Pinpoint the cell where the given text exists, returning its (X, Y) midpoint coordinate. 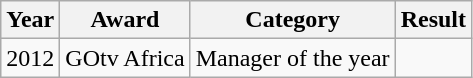
Year (30, 20)
2012 (30, 58)
GOtv Africa (125, 58)
Result (433, 20)
Manager of the year (292, 58)
Award (125, 20)
Category (292, 20)
